Search for the cell housing the specified text and yield its [X, Y] center coordinate. 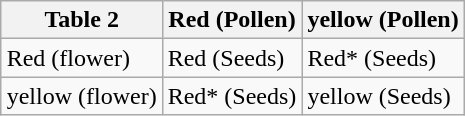
Red (flower) [82, 58]
yellow (flower) [82, 96]
Red (Pollen) [232, 20]
Table 2 [82, 20]
Red (Seeds) [232, 58]
yellow (Seeds) [383, 96]
yellow (Pollen) [383, 20]
